Scan for the cell matching the given text and deliver its [x, y] coordinate at center. 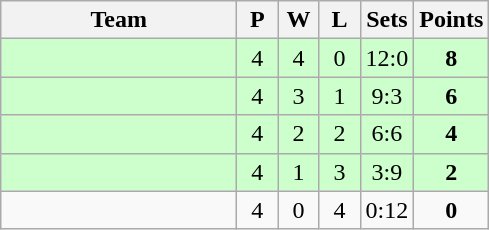
Sets [387, 20]
P [258, 20]
8 [452, 58]
W [298, 20]
3:9 [387, 172]
0:12 [387, 210]
6:6 [387, 134]
Points [452, 20]
6 [452, 96]
12:0 [387, 58]
Team [119, 20]
L [340, 20]
9:3 [387, 96]
